From the cell containing the given text, extract its center point as [x, y] coordinate. 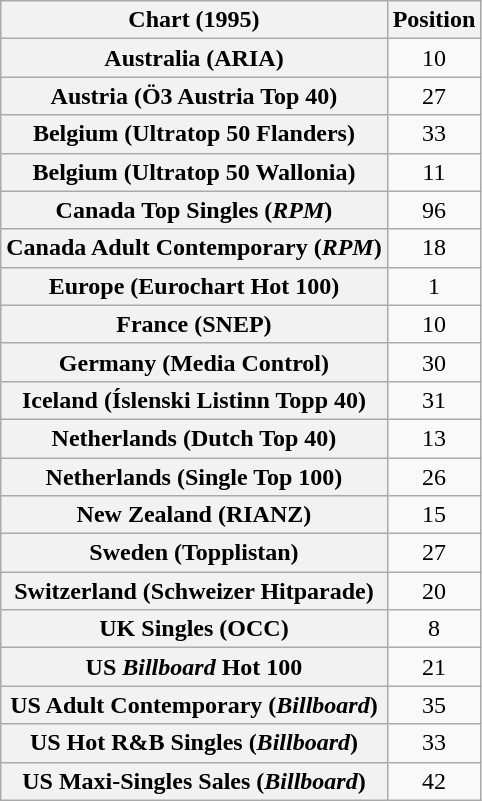
21 [434, 667]
Belgium (Ultratop 50 Wallonia) [194, 172]
Chart (1995) [194, 20]
Netherlands (Single Top 100) [194, 477]
Netherlands (Dutch Top 40) [194, 438]
26 [434, 477]
France (SNEP) [194, 324]
35 [434, 705]
Belgium (Ultratop 50 Flanders) [194, 134]
42 [434, 781]
UK Singles (OCC) [194, 629]
Australia (ARIA) [194, 58]
US Maxi-Singles Sales (Billboard) [194, 781]
Austria (Ö3 Austria Top 40) [194, 96]
US Adult Contemporary (Billboard) [194, 705]
18 [434, 248]
20 [434, 591]
1 [434, 286]
Position [434, 20]
Switzerland (Schweizer Hitparade) [194, 591]
30 [434, 362]
96 [434, 210]
Canada Top Singles (RPM) [194, 210]
Canada Adult Contemporary (RPM) [194, 248]
Sweden (Topplistan) [194, 553]
US Hot R&B Singles (Billboard) [194, 743]
8 [434, 629]
11 [434, 172]
15 [434, 515]
US Billboard Hot 100 [194, 667]
Iceland (Íslenski Listinn Topp 40) [194, 400]
13 [434, 438]
31 [434, 400]
New Zealand (RIANZ) [194, 515]
Europe (Eurochart Hot 100) [194, 286]
Germany (Media Control) [194, 362]
